Return the (x, y) coordinate for the center point of the cell that contains the specified text.  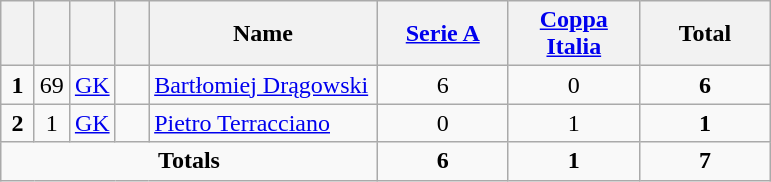
Totals (189, 161)
Total (704, 34)
Serie A (442, 34)
Name (264, 34)
Pietro Terracciano (264, 123)
69 (52, 85)
7 (704, 161)
2 (18, 123)
Coppa Italia (574, 34)
Bartłomiej Drągowski (264, 85)
